Search for the cell housing the specified text and yield its [x, y] center coordinate. 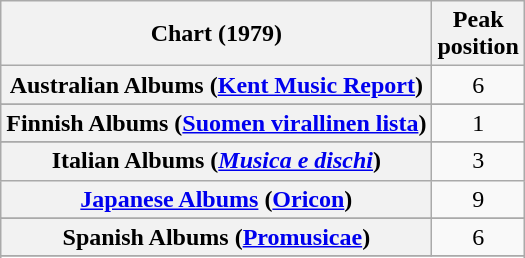
1 [478, 123]
Italian Albums (Musica e dischi) [216, 161]
Peakposition [478, 34]
Chart (1979) [216, 34]
9 [478, 199]
Finnish Albums (Suomen virallinen lista) [216, 123]
Japanese Albums (Oricon) [216, 199]
Australian Albums (Kent Music Report) [216, 85]
Spanish Albums (Promusicae) [216, 237]
3 [478, 161]
